Find where the given text appears and provide that cell's center as (x, y) coordinate. 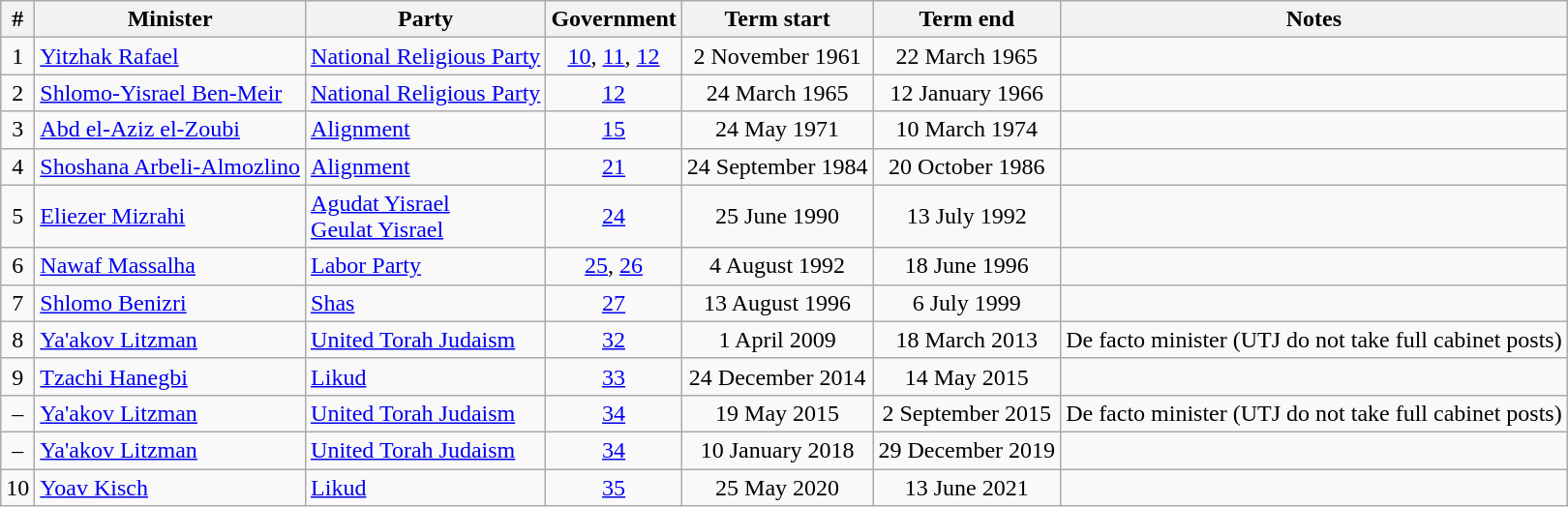
24 December 2014 (777, 376)
12 January 1966 (967, 93)
13 August 1996 (777, 303)
Minister (170, 19)
33 (614, 376)
# (17, 19)
Yitzhak Rafael (170, 56)
13 July 1992 (967, 217)
Agudat YisraelGeulat Yisrael (426, 217)
2 September 2015 (967, 413)
Eliezer Mizrahi (170, 217)
6 (17, 266)
12 (614, 93)
32 (614, 340)
10 January 2018 (777, 450)
13 June 2021 (967, 487)
24 September 1984 (777, 166)
10 (17, 487)
4 (17, 166)
29 December 2019 (967, 450)
Government (614, 19)
9 (17, 376)
22 March 1965 (967, 56)
14 May 2015 (967, 376)
6 July 1999 (967, 303)
18 March 2013 (967, 340)
24 May 1971 (777, 130)
24 March 1965 (777, 93)
Shoshana Arbeli-Almozlino (170, 166)
Labor Party (426, 266)
5 (17, 217)
Tzachi Hanegbi (170, 376)
10, 11, 12 (614, 56)
1 April 2009 (777, 340)
10 March 1974 (967, 130)
25, 26 (614, 266)
Nawaf Massalha (170, 266)
25 May 2020 (777, 487)
Notes (1314, 19)
7 (17, 303)
Shlomo Benizri (170, 303)
18 June 1996 (967, 266)
Shas (426, 303)
21 (614, 166)
35 (614, 487)
27 (614, 303)
4 August 1992 (777, 266)
Term end (967, 19)
Yoav Kisch (170, 487)
25 June 1990 (777, 217)
19 May 2015 (777, 413)
24 (614, 217)
1 (17, 56)
Shlomo-Yisrael Ben-Meir (170, 93)
20 October 1986 (967, 166)
Abd el-Aziz el-Zoubi (170, 130)
8 (17, 340)
Party (426, 19)
2 November 1961 (777, 56)
15 (614, 130)
3 (17, 130)
Term start (777, 19)
2 (17, 93)
